For the text-containing cell, return its midpoint in (x, y) coordinate format. 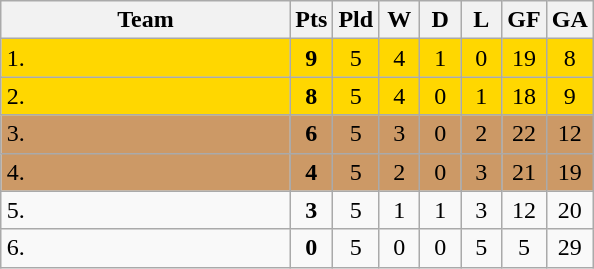
6. (146, 248)
Team (146, 20)
Pts (312, 20)
3. (146, 134)
18 (524, 96)
1. (146, 58)
20 (570, 210)
22 (524, 134)
W (400, 20)
29 (570, 248)
21 (524, 172)
L (482, 20)
GF (524, 20)
D (440, 20)
GA (570, 20)
2. (146, 96)
4. (146, 172)
6 (312, 134)
5. (146, 210)
Pld (356, 20)
